For the text-containing cell, return its midpoint in [X, Y] coordinate format. 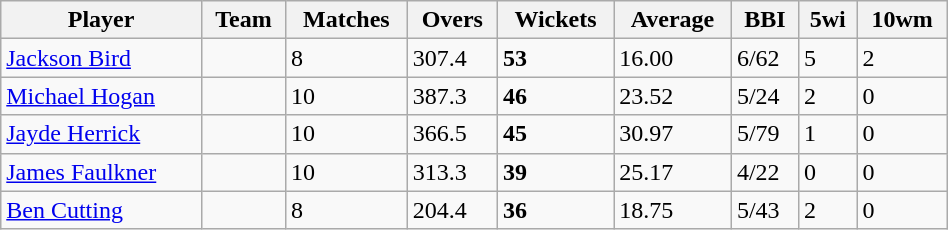
Jackson Bird [102, 58]
307.4 [452, 58]
16.00 [673, 58]
23.52 [673, 96]
46 [555, 96]
313.3 [452, 172]
Average [673, 20]
6/62 [764, 58]
5 [828, 58]
18.75 [673, 210]
Jayde Herrick [102, 134]
Ben Cutting [102, 210]
Overs [452, 20]
10wm [902, 20]
45 [555, 134]
204.4 [452, 210]
Player [102, 20]
5/79 [764, 134]
4/22 [764, 172]
387.3 [452, 96]
30.97 [673, 134]
Wickets [555, 20]
39 [555, 172]
53 [555, 58]
Michael Hogan [102, 96]
James Faulkner [102, 172]
5/24 [764, 96]
366.5 [452, 134]
25.17 [673, 172]
36 [555, 210]
5/43 [764, 210]
Team [243, 20]
BBI [764, 20]
5wi [828, 20]
Matches [346, 20]
1 [828, 134]
